Pinpoint the cell where the given text exists, returning its (x, y) midpoint coordinate. 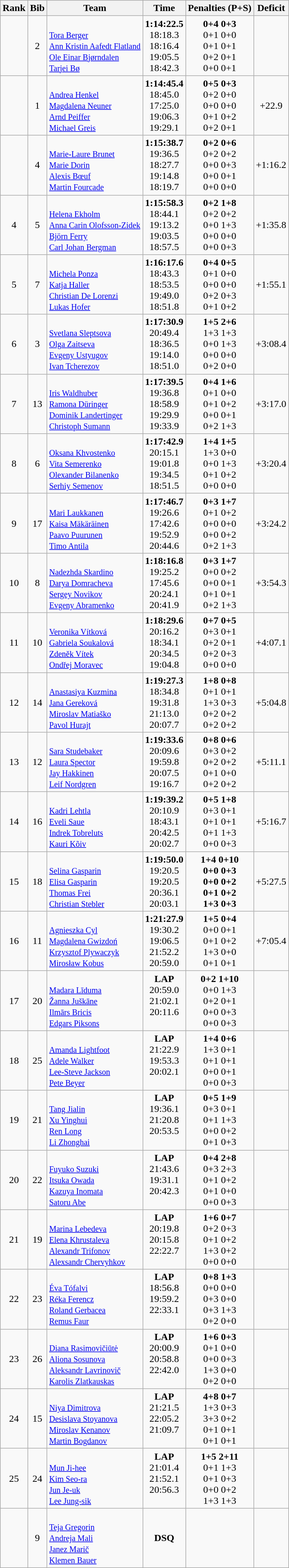
Anastasiya KuzminaJana GerekováMiroslav MatiaškoPavol Hurajt (95, 702)
Mari LaukkanenKaisa MäkäräinenPaavo PuurunenTimo Antila (95, 523)
Fuyuko SuzukiItsuka OwadaKazuya InomataSatoru Abe (95, 1180)
1:19:39.2 20:10.918:43.120:42.520:02.7 (164, 822)
1:19:27.318:34.819:31.821:13.020:07.7 (164, 702)
Andrea HenkelMagdalena NeunerArnd PeifferMichael Greis (95, 105)
4+8 0+71+3 0+33+3 0+20+1 0+10+1 0+1 (220, 1418)
Team (95, 8)
Sara StudebakerLaura SpectorJay HakkinenLeif Nordgren (95, 762)
1:17:39.519:36.818:58.919:29.919:33.9 (164, 404)
LAP21:22.919:53.320:02.1 (164, 1060)
Deficit (271, 8)
DSQ (164, 1538)
26 (38, 1359)
1 (38, 105)
Helena EkholmAnna Carin Olofsson-ZidekBjörn FerryCarl Johan Bergman (95, 225)
0+5 1+80+3 0+10+1 0+10+1 1+30+0 0+3 (220, 822)
0+3 1+70+0 0+20+0 0+10+1 0+10+2 1+3 (220, 583)
Oksana KhvostenkoVita SemerenkoOlexander BilanenkoSerhiy Semenov (95, 463)
0+4 2+80+3 2+30+1 0+20+1 0+00+0 0+3 (220, 1180)
LAP21:01.421:52.120:56.3 (164, 1478)
1+4 0+100+0 0+30+0 0+20+1 0+21+3 0+3 (220, 881)
0+5 0+30+2 0+00+0 0+00+1 0+20+2 0+1 (220, 105)
+3:08.4 (271, 344)
+4:07.1 (271, 642)
1:21:27.919:30.219:06.521:52.220:59.0 (164, 941)
Penalties (P+S) (220, 8)
Amanda LightfootAdele WalkerLee-Steve JacksonPete Beyer (95, 1060)
3 (38, 344)
+3:17.0 (271, 404)
+7:05.4 (271, 941)
0+2 1+80+2 0+20+0 1+30+0 0+00+0 0+3 (220, 225)
Éva TófalviRéka FerenczRoland GerbaceaRemus Faur (95, 1299)
0+7 0+50+3 0+10+2 0+10+2 0+30+0 0+0 (220, 642)
1:14:45.418:45.017:25.019:06.319:29.1 (164, 105)
+1:16.2 (271, 165)
+3:24.2 (271, 523)
1:14:22.518:18.318:16.419:05.518:42.3 (164, 46)
Mun Ji-heeKim Seo-raJun Je-ukLee Jung-sik (95, 1478)
1+5 0+40+0 0+10+1 0+21+3 0+00+1 0+1 (220, 941)
Time (164, 8)
1:18:16.819:25.217:45.620:24.120:41.9 (164, 583)
LAP20:00.920:58.822:42.0 (164, 1359)
Diana RasimovičiūtėAliona SosunovaAleksandr LavrinovičKarolis Zlatkauskas (95, 1359)
Iris WaldhuberRamona DüringerDominik LandertingerChristoph Sumann (95, 404)
Veronika VítkováGabriela SoukalováZdeněk VítekOndřej Moravec (95, 642)
Svetlana SleptsovaOlga ZaitsevaEvgeny UstyugovIvan Tcherezov (95, 344)
Rank (14, 8)
1:17:42.920:15.119:01.819:34.518:51.5 (164, 463)
+1:35.8 (271, 225)
0+2 1+100+0 1+30+2 0+10+0 0+30+0 0+3 (220, 1001)
1:19:50.019:20.519:20.520:36.120:03.1 (164, 881)
+22.9 (271, 105)
2 (38, 46)
1:17:46.719:26.617:42.619:52.920:44.6 (164, 523)
+1:55.1 (271, 284)
Selina GasparinElisa GasparinThomas FreiChristian Stebler (95, 881)
Niya DimitrovaDesislava StoyanovaMiroslav KenanovMartin Bogdanov (95, 1418)
1:15:58.318:44.119:13.219:03.518:57.5 (164, 225)
1+6 0+30+1 0+00+0 0+31+3 0+00+2 0+0 (220, 1359)
0+4 1+60+1 0+00+1 0+20+0 0+10+2 1+3 (220, 404)
LAP21:21.522:05.221:09.7 (164, 1418)
1+8 0+80+1 0+11+3 0+30+2 0+20+2 0+2 (220, 702)
0+2 0+60+2 0+20+0 0+30+0 0+10+0 0+0 (220, 165)
1:19:33.620:09.619:59.820:07.519:16.7 (164, 762)
0+3 1+70+1 0+20+0 0+00+0 0+20+2 1+3 (220, 523)
Tang JialinXu YinghuiRen LongLi Zhonghai (95, 1120)
LAP18:56.819:59.222:33.1 (164, 1299)
+5:16.7 (271, 822)
0+4 0+30+1 0+00+1 0+10+2 0+10+0 0+1 (220, 46)
1:18:29.620:16.218:34.120:34.519:04.8 (164, 642)
Agnieszka CylMagdalena GwizdońKrzysztof PlywaczykMirosław Kobus (95, 941)
Michela PonzaKatja HallerChristian De LorenziLukas Hofer (95, 284)
Nadezhda SkardinoDarya DomrachevaSergey NovikovEvgeny Abramenko (95, 583)
1+5 2+110+1 1+30+1 0+30+0 0+21+3 1+3 (220, 1478)
1+4 1+51+3 0+00+0 1+30+1 0+20+0 0+0 (220, 463)
+5:04.8 (271, 702)
+3:20.4 (271, 463)
Kadri LehtlaEveli SaueIndrek TobrelutsKauri Kõiv (95, 822)
1+4 0+61+3 0+10+1 0+10+0 0+10+0 0+3 (220, 1060)
+3:54.3 (271, 583)
LAP20:19.820:15.822:22.7 (164, 1239)
Marie-Laure BrunetMarie DorinAlexis BœufMartin Fourcade (95, 165)
1:15:38.719:36.518:27.719:14.818:19.7 (164, 165)
0+8 1+30+0 0+00+3 0+00+3 1+30+2 0+0 (220, 1299)
0+8 0+60+3 0+20+2 0+20+1 0+00+2 0+2 (220, 762)
0+4 0+50+1 0+00+0 0+00+2 0+30+1 0+2 (220, 284)
Teja GregorinAndreja MaliJanez MaričKlemen Bauer (95, 1538)
LAP21:43.619:31.120:42.3 (164, 1180)
1+5 2+61+3 1+30+0 1+30+0 0+00+2 0+0 (220, 344)
LAP19:36.121:20.820:53.5 (164, 1120)
Madara LīdumaŽanna JuškāneIlmārs BricisEdgars Piksons (95, 1001)
Tora BergerAnn Kristin Aafedt FlatlandOle Einar BjørndalenTarjei Bø (95, 46)
1:16:17.618:43.318:53.519:49.018:51.8 (164, 284)
1:17:30.920:49.418:36.519:14.018:51.0 (164, 344)
Marina LebedevaElena KhrustalevaAlexandr TrifonovAlexsandr Chervyhkov (95, 1239)
+5:11.1 (271, 762)
+5:27.5 (271, 881)
0+5 1+90+3 0+10+1 1+30+0 0+20+1 0+3 (220, 1120)
LAP20:59.021:02.120:11.6 (164, 1001)
Bib (38, 8)
1+6 0+70+2 0+30+1 0+21+3 0+20+0 0+0 (220, 1239)
